Return (X, Y) of the center of cell containing provided text 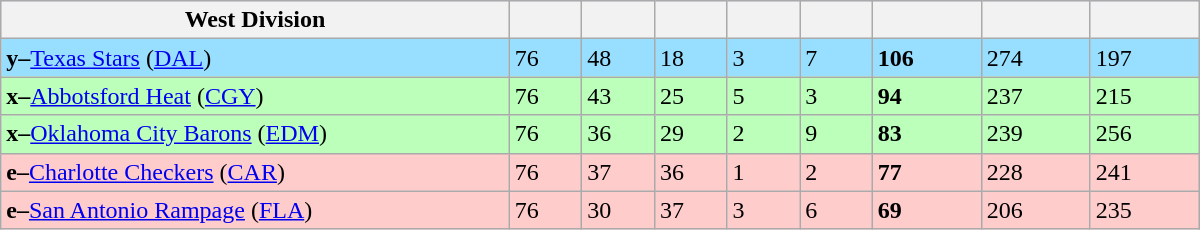
43 (618, 96)
83 (926, 134)
48 (618, 58)
25 (690, 96)
256 (1144, 134)
228 (1036, 172)
29 (690, 134)
9 (836, 134)
e–San Antonio Rampage (FLA) (255, 210)
69 (926, 210)
274 (1036, 58)
5 (764, 96)
1 (764, 172)
30 (618, 210)
241 (1144, 172)
215 (1144, 96)
239 (1036, 134)
197 (1144, 58)
x–Abbotsford Heat (CGY) (255, 96)
77 (926, 172)
West Division (255, 20)
7 (836, 58)
x–Oklahoma City Barons (EDM) (255, 134)
y–Texas Stars (DAL) (255, 58)
6 (836, 210)
106 (926, 58)
e–Charlotte Checkers (CAR) (255, 172)
237 (1036, 96)
235 (1144, 210)
94 (926, 96)
206 (1036, 210)
18 (690, 58)
